Search for the cell housing the specified text and yield its (X, Y) center coordinate. 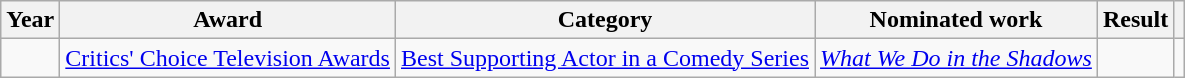
Award (228, 20)
Critics' Choice Television Awards (228, 58)
Category (604, 20)
Result (1135, 20)
Year (30, 20)
Nominated work (956, 20)
What We Do in the Shadows (956, 58)
Best Supporting Actor in a Comedy Series (604, 58)
